Return (X, Y) of the center of cell containing provided text 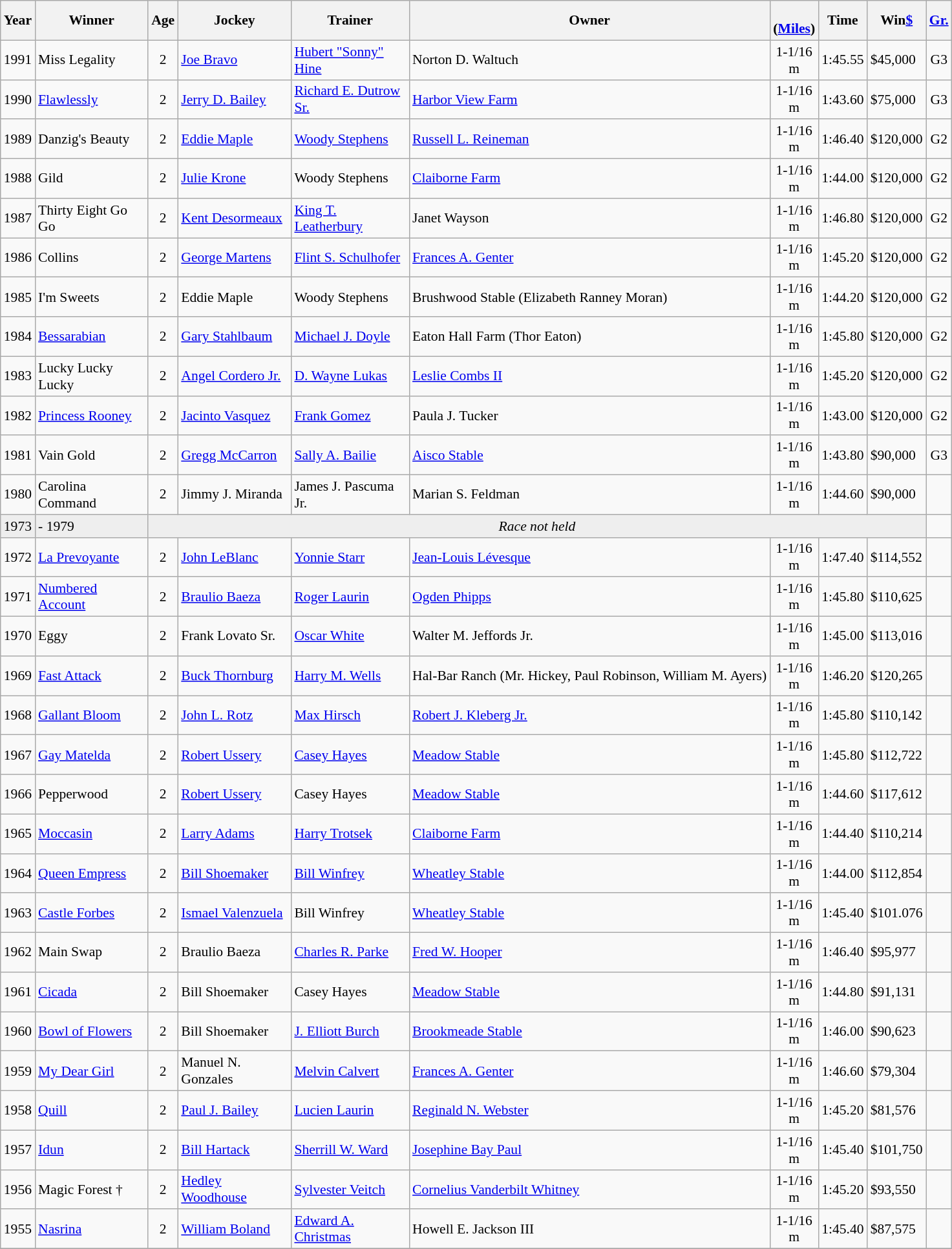
Robert J. Kleberg Jr. (589, 715)
George Martens (234, 257)
Russell L. Reineman (589, 140)
Hal-Bar Ranch (Mr. Hickey, Paul Robinson, William M. Ayers) (589, 676)
$120,265 (897, 676)
Bill Hartack (234, 1149)
Castle Forbes (92, 913)
1:43.00 (843, 415)
Charles R. Parke (350, 953)
Winner (92, 21)
Idun (92, 1149)
$91,131 (897, 992)
1:47.40 (843, 557)
1:45.55 (843, 59)
1968 (18, 715)
Gild (92, 178)
Cicada (92, 992)
Gay Matelda (92, 755)
1956 (18, 1190)
1962 (18, 953)
Julie Krone (234, 178)
James J. Pascuma Jr. (350, 495)
William Boland (234, 1230)
Jimmy J. Miranda (234, 495)
Sylvester Veitch (350, 1190)
- 1979 (92, 526)
1958 (18, 1111)
1964 (18, 873)
Moccasin (92, 834)
1987 (18, 219)
Numbered Account (92, 597)
Norton D. Waltuch (589, 59)
Angel Cordero Jr. (234, 376)
1961 (18, 992)
Richard E. Dutrow Sr. (350, 100)
Harry Trotsek (350, 834)
Age (163, 21)
Owner (589, 21)
1970 (18, 636)
J. Elliott Burch (350, 1032)
Pepperwood (92, 794)
1:43.80 (843, 455)
Michael J. Doyle (350, 336)
Bessarabian (92, 336)
1965 (18, 834)
Lucien Laurin (350, 1111)
1:46.60 (843, 1071)
Leslie Combs II (589, 376)
1988 (18, 178)
1967 (18, 755)
John L. Rotz (234, 715)
$87,575 (897, 1230)
Gr. (939, 21)
Cornelius Vanderbilt Whitney (589, 1190)
Eggy (92, 636)
Melvin Calvert (350, 1071)
Eaton Hall Farm (Thor Eaton) (589, 336)
Vain Gold (92, 455)
Janet Wayson (589, 219)
1:44.40 (843, 834)
Queen Empress (92, 873)
Collins (92, 257)
Sherrill W. Ward (350, 1149)
Quill (92, 1111)
Ogden Phipps (589, 597)
1:43.60 (843, 100)
Frank Lovato Sr. (234, 636)
1986 (18, 257)
Walter M. Jeffords Jr. (589, 636)
1:46.00 (843, 1032)
Jean-Louis Lévesque (589, 557)
1989 (18, 140)
$110,625 (897, 597)
Harbor View Farm (589, 100)
Jockey (234, 21)
$101,750 (897, 1149)
$112,854 (897, 873)
$79,304 (897, 1071)
Bowl of Flowers (92, 1032)
I'm Sweets (92, 297)
Year (18, 21)
1957 (18, 1149)
1984 (18, 336)
$45,000 (897, 59)
Miss Legality (92, 59)
Paula J. Tucker (589, 415)
1971 (18, 597)
1963 (18, 913)
Win$ (897, 21)
1969 (18, 676)
1:46.80 (843, 219)
Jacinto Vasquez (234, 415)
$113,016 (897, 636)
Magic Forest † (92, 1190)
Lucky Lucky Lucky (92, 376)
Gregg McCarron (234, 455)
Jerry D. Bailey (234, 100)
Marian S. Feldman (589, 495)
Gary Stahlbaum (234, 336)
Carolina Command (92, 495)
1973 (18, 526)
Howell E. Jackson III (589, 1230)
1980 (18, 495)
Kent Desormeaux (234, 219)
John LeBlanc (234, 557)
$95,977 (897, 953)
Trainer (350, 21)
Hubert "Sonny" Hine (350, 59)
$81,576 (897, 1111)
$110,214 (897, 834)
Race not held (537, 526)
1972 (18, 557)
1990 (18, 100)
Flawlessly (92, 100)
1959 (18, 1071)
Brushwood Stable (Elizabeth Ranney Moran) (589, 297)
$90,623 (897, 1032)
King T. Leatherbury (350, 219)
Aisco Stable (589, 455)
Gallant Bloom (92, 715)
Fast Attack (92, 676)
1966 (18, 794)
1982 (18, 415)
$101.076 (897, 913)
1983 (18, 376)
Fred W. Hooper (589, 953)
D. Wayne Lukas (350, 376)
1955 (18, 1230)
Frank Gomez (350, 415)
Yonnie Starr (350, 557)
Harry M. Wells (350, 676)
1981 (18, 455)
$112,722 (897, 755)
1:44.20 (843, 297)
Princess Rooney (92, 415)
Ismael Valenzuela (234, 913)
$110,142 (897, 715)
$117,612 (897, 794)
1985 (18, 297)
My Dear Girl (92, 1071)
$114,552 (897, 557)
(Miles) (794, 21)
Larry Adams (234, 834)
Paul J. Bailey (234, 1111)
1960 (18, 1032)
1:44.80 (843, 992)
Flint S. Schulhofer (350, 257)
Time (843, 21)
Danzig's Beauty (92, 140)
Max Hirsch (350, 715)
$75,000 (897, 100)
Buck Thornburg (234, 676)
1:45.00 (843, 636)
Oscar White (350, 636)
Roger Laurin (350, 597)
Josephine Bay Paul (589, 1149)
1:46.20 (843, 676)
$93,550 (897, 1190)
Brookmeade Stable (589, 1032)
1991 (18, 59)
Manuel N. Gonzales (234, 1071)
Main Swap (92, 953)
Sally A. Bailie (350, 455)
Reginald N. Webster (589, 1111)
La Prevoyante (92, 557)
Thirty Eight Go Go (92, 219)
Nasrina (92, 1230)
Edward A. Christmas (350, 1230)
Joe Bravo (234, 59)
Hedley Woodhouse (234, 1190)
